Identify which cell holds the provided text, then report its [x, y] central coordinate. 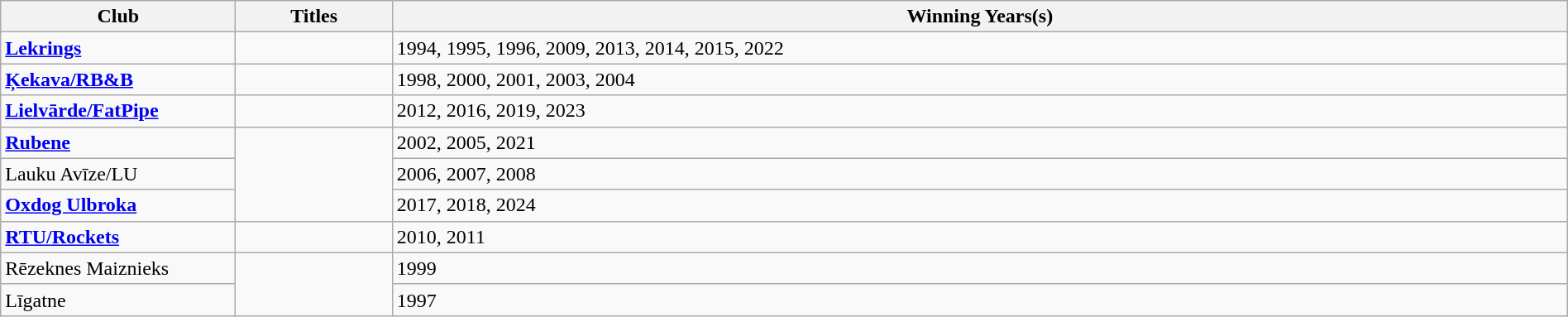
2006, 2007, 2008 [979, 174]
Lauku Avīze/LU [118, 174]
Oxdog Ulbroka [118, 205]
2002, 2005, 2021 [979, 142]
Winning Years(s) [979, 17]
2010, 2011 [979, 237]
Līgatne [118, 300]
Ķekava/RB&B [118, 79]
Titles [314, 17]
Rubene [118, 142]
1998, 2000, 2001, 2003, 2004 [979, 79]
Lielvārde/FatPipe [118, 111]
1997 [979, 300]
Lekrings [118, 48]
Rēzeknes Maiznieks [118, 268]
1999 [979, 268]
RTU/Rockets [118, 237]
2017, 2018, 2024 [979, 205]
Club [118, 17]
1994, 1995, 1996, 2009, 2013, 2014, 2015, 2022 [979, 48]
2012, 2016, 2019, 2023 [979, 111]
